Output the (x, y) coordinate of the center of the cell containing the given text.  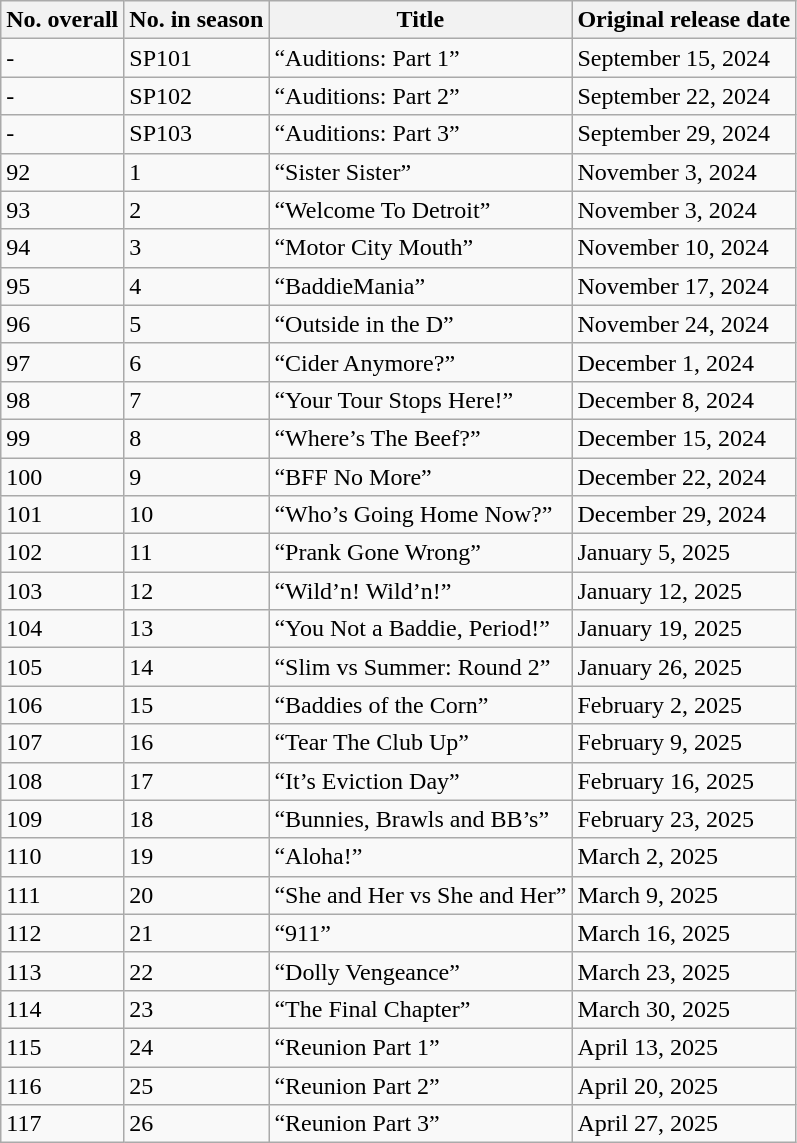
1 (196, 172)
117 (62, 1124)
“Welcome To Detroit” (420, 210)
“BaddieMania” (420, 286)
February 9, 2025 (684, 743)
“The Final Chapter” (420, 1009)
December 29, 2024 (684, 515)
“It’s Eviction Day” (420, 781)
September 15, 2024 (684, 58)
111 (62, 895)
December 8, 2024 (684, 400)
“Auditions: Part 3” (420, 134)
106 (62, 705)
“Sister Sister” (420, 172)
109 (62, 819)
21 (196, 933)
September 29, 2024 (684, 134)
No. overall (62, 20)
25 (196, 1085)
16 (196, 743)
97 (62, 362)
114 (62, 1009)
March 2, 2025 (684, 857)
3 (196, 248)
March 30, 2025 (684, 1009)
No. in season (196, 20)
November 24, 2024 (684, 324)
113 (62, 971)
94 (62, 248)
March 16, 2025 (684, 933)
95 (62, 286)
“Where’s The Beef?” (420, 438)
13 (196, 629)
“Auditions: Part 1” (420, 58)
12 (196, 591)
December 22, 2024 (684, 477)
99 (62, 438)
“Your Tour Stops Here!” (420, 400)
January 5, 2025 (684, 553)
March 9, 2025 (684, 895)
107 (62, 743)
115 (62, 1047)
103 (62, 591)
Title (420, 20)
“You Not a Baddie, Period!” (420, 629)
98 (62, 400)
December 15, 2024 (684, 438)
“Wild’n! Wild’n!” (420, 591)
January 26, 2025 (684, 667)
April 13, 2025 (684, 1047)
“Who’s Going Home Now?” (420, 515)
7 (196, 400)
26 (196, 1124)
SP101 (196, 58)
September 22, 2024 (684, 96)
April 27, 2025 (684, 1124)
24 (196, 1047)
December 1, 2024 (684, 362)
Original release date (684, 20)
14 (196, 667)
“Reunion Part 3” (420, 1124)
“BFF No More” (420, 477)
93 (62, 210)
96 (62, 324)
112 (62, 933)
February 2, 2025 (684, 705)
18 (196, 819)
SP102 (196, 96)
92 (62, 172)
17 (196, 781)
“Baddies of the Corn” (420, 705)
“Aloha!” (420, 857)
April 20, 2025 (684, 1085)
2 (196, 210)
22 (196, 971)
“Cider Anymore?” (420, 362)
100 (62, 477)
“Motor City Mouth” (420, 248)
November 17, 2024 (684, 286)
5 (196, 324)
6 (196, 362)
March 23, 2025 (684, 971)
8 (196, 438)
20 (196, 895)
101 (62, 515)
105 (62, 667)
“Prank Gone Wrong” (420, 553)
January 19, 2025 (684, 629)
November 10, 2024 (684, 248)
11 (196, 553)
104 (62, 629)
9 (196, 477)
February 23, 2025 (684, 819)
116 (62, 1085)
19 (196, 857)
“Bunnies, Brawls and BB’s” (420, 819)
“She and Her vs She and Her” (420, 895)
February 16, 2025 (684, 781)
“Outside in the D” (420, 324)
“Tear The Club Up” (420, 743)
January 12, 2025 (684, 591)
“Reunion Part 1” (420, 1047)
“Dolly Vengeance” (420, 971)
15 (196, 705)
“Reunion Part 2” (420, 1085)
23 (196, 1009)
102 (62, 553)
“Slim vs Summer: Round 2” (420, 667)
10 (196, 515)
“911” (420, 933)
110 (62, 857)
108 (62, 781)
SP103 (196, 134)
“Auditions: Part 2” (420, 96)
4 (196, 286)
